Locate the cell with the specified text and output its [X, Y] center coordinate. 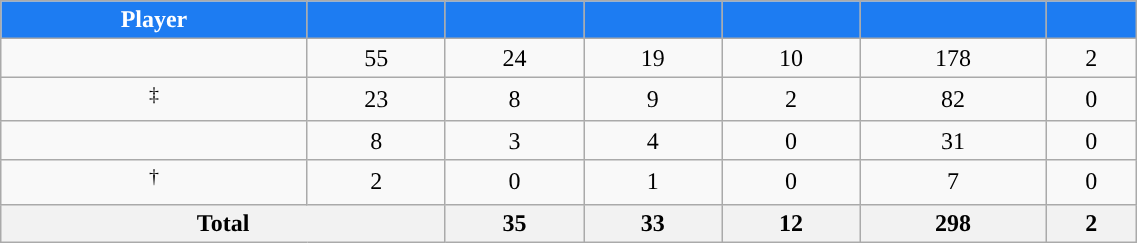
10 [791, 58]
† [154, 182]
12 [791, 223]
9 [653, 100]
3 [514, 140]
31 [953, 140]
24 [514, 58]
23 [376, 100]
298 [953, 223]
55 [376, 58]
178 [953, 58]
‡ [154, 100]
1 [653, 182]
Total [224, 223]
82 [953, 100]
4 [653, 140]
Player [154, 20]
33 [653, 223]
35 [514, 223]
19 [653, 58]
7 [953, 182]
